Search for the cell housing the specified text and yield its [X, Y] center coordinate. 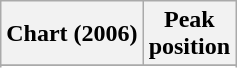
Peak position [189, 34]
Chart (2006) [72, 34]
